Find where the given text appears and provide that cell's center as (x, y) coordinate. 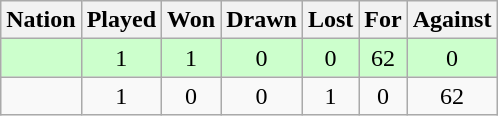
Won (192, 20)
Nation (41, 20)
Played (121, 20)
Against (452, 20)
For (383, 20)
Lost (330, 20)
Drawn (262, 20)
